Scan for the cell matching the given text and deliver its [x, y] coordinate at center. 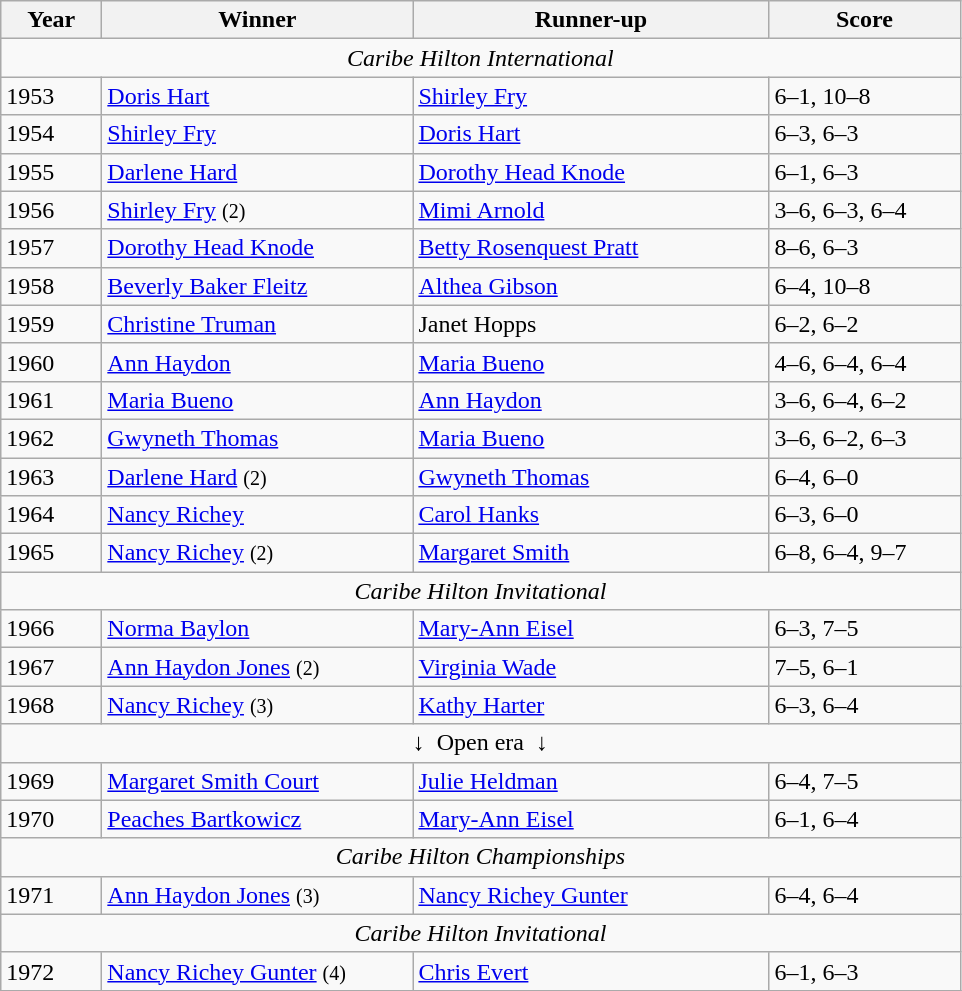
Caribe Hilton International [480, 58]
Nancy Richey (2) [258, 553]
Nancy Richey (3) [258, 705]
1963 [52, 477]
6–3, 6–0 [864, 515]
Margaret Smith Court [258, 781]
Virginia Wade [591, 667]
Carol Hanks [591, 515]
8–6, 6–3 [864, 248]
Kathy Harter [591, 705]
1962 [52, 438]
6–4, 6–4 [864, 895]
Winner [258, 20]
Caribe Hilton Championships [480, 857]
Peaches Bartkowicz [258, 819]
1959 [52, 324]
Score [864, 20]
6–3, 7–5 [864, 629]
Margaret Smith [591, 553]
Mimi Arnold [591, 210]
1958 [52, 286]
↓ Open era ↓ [480, 743]
Shirley Fry (2) [258, 210]
Julie Heldman [591, 781]
Nancy Richey [258, 515]
6–4, 6–0 [864, 477]
1965 [52, 553]
6–8, 6–4, 9–7 [864, 553]
1964 [52, 515]
Nancy Richey Gunter [591, 895]
1967 [52, 667]
1955 [52, 172]
Althea Gibson [591, 286]
1969 [52, 781]
Nancy Richey Gunter (4) [258, 971]
1970 [52, 819]
4–6, 6–4, 6–4 [864, 362]
3–6, 6–4, 6–2 [864, 400]
6–4, 10–8 [864, 286]
1966 [52, 629]
Beverly Baker Fleitz [258, 286]
6–1, 10–8 [864, 96]
6–1, 6–4 [864, 819]
Year [52, 20]
1971 [52, 895]
Runner-up [591, 20]
Ann Haydon Jones (3) [258, 895]
1957 [52, 248]
1961 [52, 400]
1953 [52, 96]
3–6, 6–3, 6–4 [864, 210]
Chris Evert [591, 971]
1954 [52, 134]
6–2, 6–2 [864, 324]
Norma Baylon [258, 629]
1960 [52, 362]
Christine Truman [258, 324]
6–3, 6–4 [864, 705]
Ann Haydon Jones (2) [258, 667]
Janet Hopps [591, 324]
1956 [52, 210]
1968 [52, 705]
6–4, 7–5 [864, 781]
Darlene Hard (2) [258, 477]
6–3, 6–3 [864, 134]
Darlene Hard [258, 172]
7–5, 6–1 [864, 667]
3–6, 6–2, 6–3 [864, 438]
Betty Rosenquest Pratt [591, 248]
1972 [52, 971]
